Return the (X, Y) coordinate for the center point of the cell that contains the specified text.  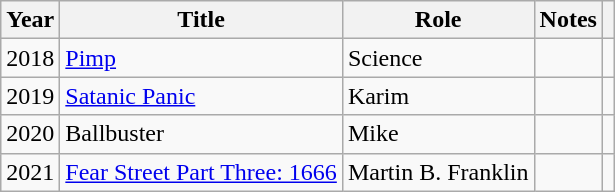
Notes (568, 20)
Title (202, 20)
2019 (30, 96)
Martin B. Franklin (438, 172)
2018 (30, 58)
Science (438, 58)
Fear Street Part Three: 1666 (202, 172)
Role (438, 20)
2020 (30, 134)
Karim (438, 96)
Pimp (202, 58)
Satanic Panic (202, 96)
Year (30, 20)
Ballbuster (202, 134)
Mike (438, 134)
2021 (30, 172)
